From the cell containing the given text, extract its center point as (X, Y) coordinate. 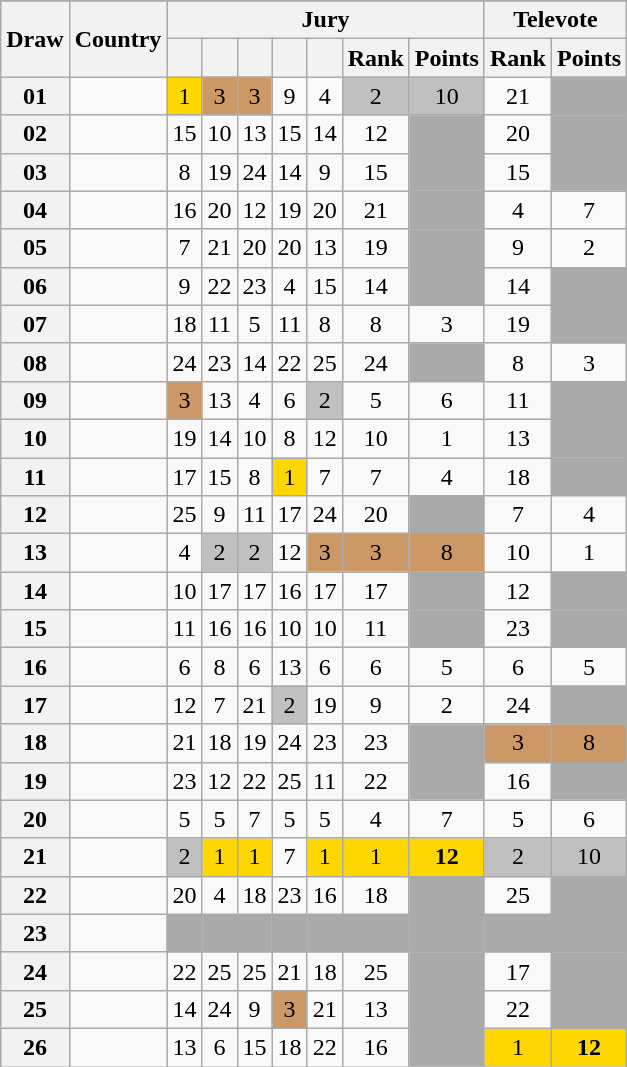
06 (35, 286)
26 (35, 1047)
08 (35, 362)
01 (35, 96)
04 (35, 210)
Jury (326, 20)
Televote (555, 20)
03 (35, 172)
Draw (35, 39)
Country (118, 39)
02 (35, 134)
09 (35, 400)
07 (35, 324)
05 (35, 248)
